From the cell containing the given text, extract its center point as (x, y) coordinate. 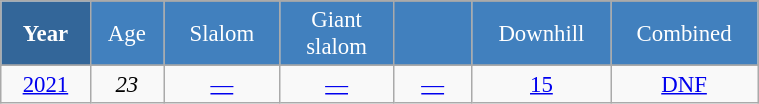
DNF (684, 85)
23 (126, 85)
Year (46, 34)
Slalom (222, 34)
Downhill (541, 34)
Combined (684, 34)
Giantslalom (336, 34)
2021 (46, 85)
15 (541, 85)
Age (126, 34)
